Determine the (X, Y) coordinate at the center of the cell enclosing the given text.  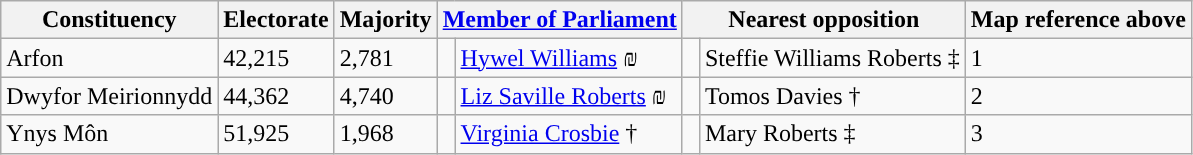
Virginia Crosbie † (568, 134)
Steffie Williams Roberts ‡ (832, 58)
Map reference above (1078, 20)
Nearest opposition (824, 20)
51,925 (276, 134)
Electorate (276, 20)
Tomos Davies † (832, 96)
4,740 (386, 96)
44,362 (276, 96)
Majority (386, 20)
Mary Roberts ‡ (832, 134)
3 (1078, 134)
Arfon (110, 58)
Constituency (110, 20)
1,968 (386, 134)
Liz Saville Roberts ₪ (568, 96)
Hywel Williams ₪ (568, 58)
Dwyfor Meirionnydd (110, 96)
42,215 (276, 58)
2,781 (386, 58)
Ynys Môn (110, 134)
2 (1078, 96)
1 (1078, 58)
Member of Parliament (560, 20)
